From the cell containing the given text, extract its center point as (x, y) coordinate. 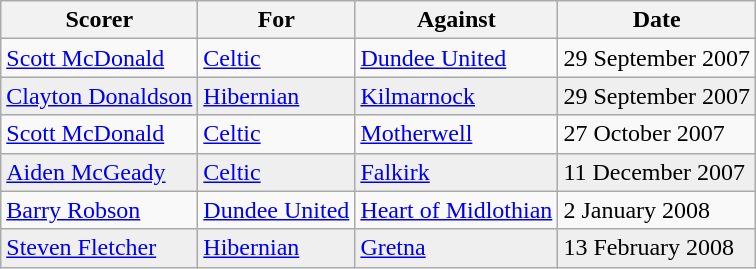
Date (657, 20)
27 October 2007 (657, 134)
Clayton Donaldson (100, 96)
Barry Robson (100, 210)
Aiden McGeady (100, 172)
13 February 2008 (657, 248)
11 December 2007 (657, 172)
Steven Fletcher (100, 248)
Gretna (456, 248)
Kilmarnock (456, 96)
For (276, 20)
Falkirk (456, 172)
Motherwell (456, 134)
Against (456, 20)
Scorer (100, 20)
Heart of Midlothian (456, 210)
2 January 2008 (657, 210)
